For the text-containing cell, return its midpoint in (X, Y) coordinate format. 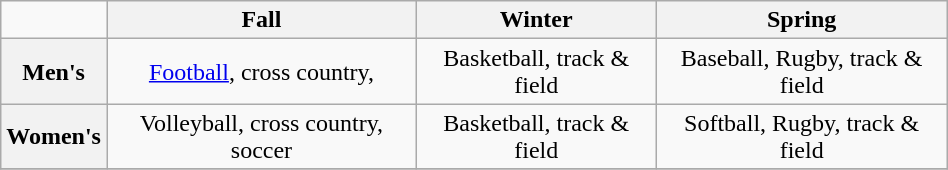
Winter (536, 20)
Fall (261, 20)
Men's (54, 72)
Women's (54, 136)
Softball, Rugby, track & field (802, 136)
Volleyball, cross country, soccer (261, 136)
Spring (802, 20)
Baseball, Rugby, track & field (802, 72)
Football, cross country, (261, 72)
